Detect which cell encompasses the target text, then output its [X, Y] center coordinate. 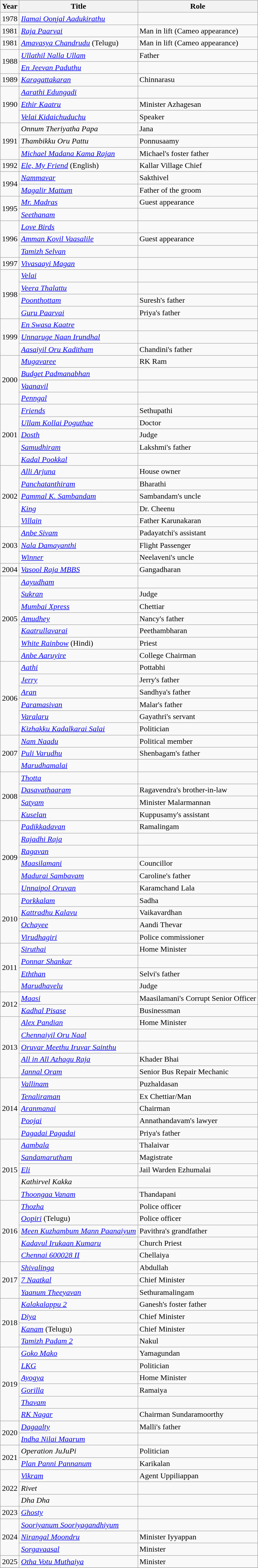
Plan Panni Pannanum [79, 1463]
Selvi's father [198, 974]
Father Karunakaran [198, 521]
2000 [10, 380]
Malli's father [198, 1427]
Aandi Thevar [198, 925]
Dosth [79, 435]
Satyam [79, 802]
2019 [10, 1384]
Nancy's father [198, 619]
Diya [79, 1316]
Aarathi Edungadi [79, 92]
Aathi [79, 668]
1998 [10, 294]
Vaanavil [79, 386]
Tamizh Padam 2 [79, 1341]
Sorgavaasal [79, 1549]
Thalaivar [198, 1145]
Bharathi [198, 484]
Amudhey [79, 619]
Senior Bus Repair Mechanic [198, 1072]
Church Priest [198, 1243]
2003 [10, 545]
Operation JuJuPi [79, 1451]
Dagaalty [79, 1427]
Ganesh's foster father [198, 1304]
Padayatchi's assistant [198, 533]
2006 [10, 698]
Ponnar Shankar [79, 962]
Ayogya [79, 1378]
2013 [10, 1047]
Thoongaa Vanam [79, 1194]
Jerry [79, 680]
Kizhakku Kadalkarai Salai [79, 729]
1995 [10, 208]
Friends [79, 410]
Chennaiyil Oru Naal [79, 1035]
Ramalingam [198, 827]
Poonthottam [79, 300]
Padikkadavan [79, 827]
Marudhamalai [79, 766]
Puzhaldasan [198, 1084]
Chellaiya [198, 1255]
2008 [10, 796]
Onnum Theriyatha Papa [79, 129]
All in All Azhagu Raja [79, 1059]
Amman Kovil Vaasalile [79, 239]
Goko Mako [79, 1353]
Political member [198, 741]
Mumbai Xpress [79, 606]
Aayudham [79, 582]
2022 [10, 1488]
2011 [10, 968]
Sethuramalingam [198, 1292]
Annathandavam's lawyer [198, 1121]
Magistrate [198, 1158]
Chettiar [198, 606]
Thandapani [198, 1194]
7 Naatkal [79, 1280]
Oruvar Meethu Iruvar Sainthu [79, 1047]
Sandamarutham [79, 1158]
Alex Pandian [79, 1023]
Flight Passenger [198, 545]
Aranmanai [79, 1108]
Love Birds [79, 227]
Velai [79, 276]
Malar's father [198, 704]
Sooriyanum Sooriyagandhiyum [79, 1525]
Chinnarasu [198, 80]
Otha Votu Muthaiya [79, 1562]
Yaanum Theeyavan [79, 1292]
Pavithra's grandfather [198, 1231]
1988 [10, 61]
Chairman Sundaramoorthy [198, 1415]
Ullam Kollai Poguthae [79, 423]
Ilamai Oonjal Aadukirathu [79, 19]
White Rainbow (Hindi) [79, 643]
LKG [79, 1366]
Chandini's father [198, 349]
Title [79, 6]
Unnaruge Naan Irundhal [79, 337]
1990 [10, 104]
2018 [10, 1323]
Suresh's father [198, 300]
Jannal Oram [79, 1072]
Abdullah [198, 1268]
Sandhya's father [198, 692]
Thavam [79, 1402]
Jana [198, 129]
Gangadharan [198, 570]
2014 [10, 1108]
Maasilamani's Corrupt Senior Officer [198, 998]
Tamizh Selvan [79, 251]
Thambikku Oru Pattu [79, 141]
1994 [10, 184]
Caroline's father [198, 876]
RK Nagar [79, 1415]
Year [10, 6]
Dasavathaaram [79, 790]
Thotta [79, 778]
Karagattakaran [79, 80]
Sambandam's uncle [198, 496]
Kallar Village Chief [198, 166]
Oopiri (Telugu) [79, 1219]
Mr. Madras [79, 202]
1989 [10, 80]
Chennai 600028 II [79, 1255]
Sakthivel [198, 178]
Penngal [79, 398]
Rivet [79, 1488]
2025 [10, 1562]
Virudhagiri [79, 937]
Michael's foster father [198, 153]
Ochayee [79, 925]
Lakshmi's father [198, 447]
2010 [10, 918]
Ethir Kaatru [79, 104]
Neelaveni's uncle [198, 558]
Marudhavelu [79, 986]
Kalakalappu 2 [79, 1304]
College Chairman [198, 655]
Aambala [79, 1145]
Speaker [198, 116]
Aran [79, 692]
2015 [10, 1170]
Vasool Raja MBBS [79, 570]
Kuppusamy's assistant [198, 815]
Minister Azhagesan [198, 104]
Kadavul Irukaan Kumaru [79, 1243]
Sukran [79, 594]
Eththan [79, 974]
Winner [79, 558]
Father of the groom [198, 190]
2007 [10, 753]
Velai Kidaichuduchu [79, 116]
1991 [10, 141]
2017 [10, 1280]
Ponnusaamy [198, 141]
1978 [10, 19]
1999 [10, 337]
Minister Iyyappan [198, 1537]
Father [198, 55]
Vaikavardhan [198, 912]
Priest [198, 643]
Samudhiram [79, 447]
Seethanam [79, 215]
King [79, 508]
Dha Dha [79, 1500]
Anbe Sivam [79, 533]
Pammal K. Sambandam [79, 496]
2005 [10, 619]
Councillor [198, 863]
2024 [10, 1537]
2021 [10, 1457]
Police commissioner [198, 937]
Indha Nilai Maarum [79, 1439]
Nammavar [79, 178]
Porkkalam [79, 900]
Karamchand Lala [198, 888]
2009 [10, 857]
En Swasa Kaatre [79, 325]
Kadhal Pisase [79, 1010]
Chairman [198, 1108]
Gorilla [79, 1390]
2016 [10, 1231]
1992 [10, 166]
Shenbagam's father [198, 753]
Sethupathi [198, 410]
Budget Padmanabhan [79, 374]
Ghosty [79, 1512]
Minister Malarmannan [198, 802]
Vikram [79, 1476]
Kuselan [79, 815]
Paramasivan [79, 704]
Nakul [198, 1341]
Tenaliraman [79, 1096]
Ragavendra's brother-in-law [198, 790]
2002 [10, 496]
Kathirvel Kakka [79, 1182]
Varalaru [79, 716]
Pagadai Pagadai [79, 1133]
Pottabhi [198, 668]
Businessman [198, 1010]
Villain [79, 521]
Ex Chettiar/Man [198, 1096]
Guru Paarvai [79, 312]
Dr. Cheenu [198, 508]
Aasaiyil Oru Kaditham [79, 349]
Michael Madana Kama Rajan [79, 153]
Anbe Aaruyire [79, 655]
Maasilamani [79, 863]
Khader Bhai [198, 1059]
Jail Warden Ezhumalai [198, 1170]
Kattradhu Kalavu [79, 912]
Magalir Mattum [79, 190]
Kaatrullavarai [79, 631]
Nirangal Moondru [79, 1537]
Gayathri's servant [198, 716]
Vivasaayi Magan [79, 263]
Raja Paarvai [79, 31]
Jerry's father [198, 680]
Puli Varudhu [79, 753]
Nam Naadu [79, 741]
Madurai Sambavam [79, 876]
2001 [10, 435]
Amavasya Chandrudu (Telugu) [79, 43]
Nala Damayanthi [79, 545]
Peethambharan [198, 631]
1997 [10, 263]
Sadha [198, 900]
Kadal Pookkal [79, 459]
2023 [10, 1512]
Agent Uppiliappan [198, 1476]
Veera Thalattu [79, 288]
2012 [10, 1004]
Shivalinga [79, 1268]
2020 [10, 1433]
2004 [10, 570]
Role [198, 6]
Karikalan [198, 1463]
Panchatanthiram [79, 484]
Siruthai [79, 949]
Alli Arjuna [79, 472]
Mugavaree [79, 362]
Doctor [198, 423]
House owner [198, 472]
En Jeevan Paduthu [79, 68]
Rajadhi Raja [79, 839]
1996 [10, 239]
Vallinam [79, 1084]
Kanam (Telugu) [79, 1329]
Ramaiya [198, 1390]
Yamagundan [198, 1353]
Meen Kuzhambum Mann Paanaiyum [79, 1231]
Thozha [79, 1206]
Eli [79, 1170]
Ullathil Nalla Ullam [79, 55]
Unnaipol Oruvan [79, 888]
Maasi [79, 998]
Ragavan [79, 851]
RK Ram [198, 362]
Poojai [79, 1121]
Ele, My Friend (English) [79, 166]
